Locate the cell with the specified text and output its (x, y) center coordinate. 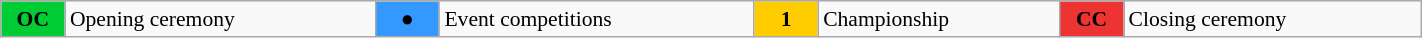
Opening ceremony (220, 19)
Championship (938, 19)
Closing ceremony (1273, 19)
OC (33, 19)
● (407, 19)
1 (786, 19)
Event competitions (596, 19)
CC (1091, 19)
